Detect which cell encompasses the target text, then output its (x, y) center coordinate. 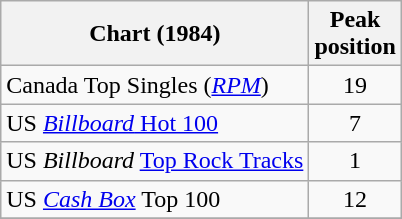
US Cash Box Top 100 (155, 199)
12 (355, 199)
Canada Top Singles (RPM) (155, 85)
19 (355, 85)
US Billboard Hot 100 (155, 123)
Chart (1984) (155, 34)
US Billboard Top Rock Tracks (155, 161)
1 (355, 161)
7 (355, 123)
Peak position (355, 34)
